Identify which cell holds the provided text, then report its (x, y) central coordinate. 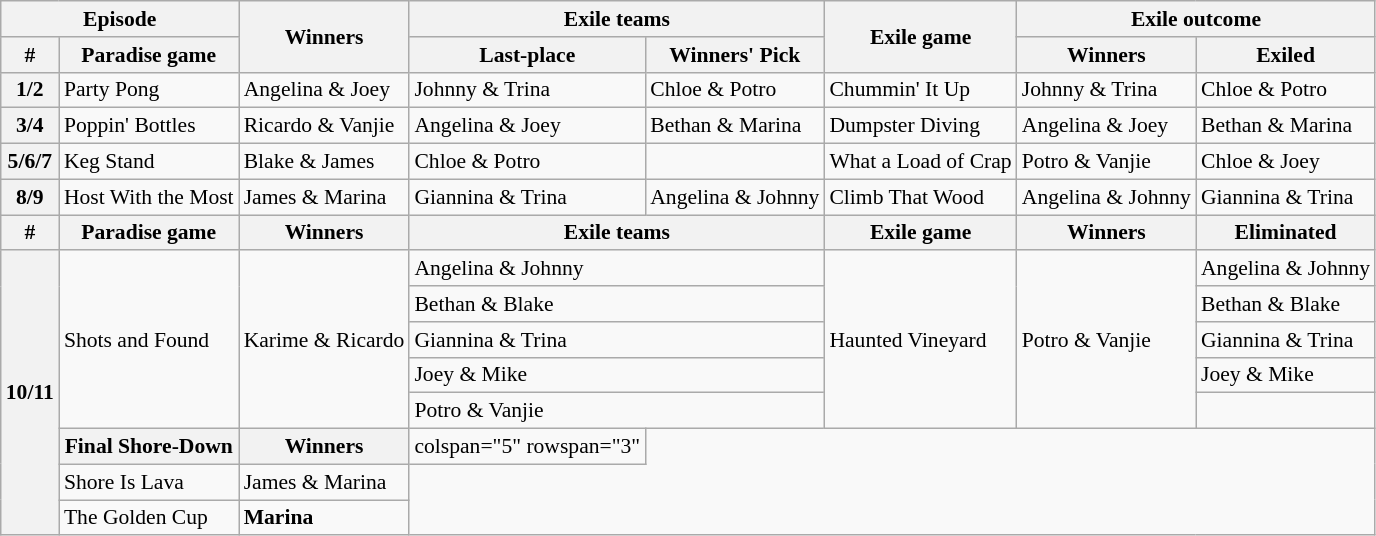
Dumpster Diving (920, 126)
Winners' Pick (734, 55)
Eliminated (1286, 233)
colspan="5" rowspan="3" (527, 447)
Shots and Found (149, 340)
Karime & Ricardo (324, 340)
What a Load of Crap (920, 162)
Exiled (1286, 55)
Haunted Vineyard (920, 340)
1/2 (30, 90)
3/4 (30, 126)
Chloe & Joey (1286, 162)
5/6/7 (30, 162)
Episode (120, 19)
8/9 (30, 197)
Ricardo & Vanjie (324, 126)
10/11 (30, 394)
Chummin' It Up (920, 90)
Keg Stand (149, 162)
Poppin' Bottles (149, 126)
Blake & James (324, 162)
Exile outcome (1196, 19)
Host With the Most (149, 197)
Climb That Wood (920, 197)
Last-place (527, 55)
Party Pong (149, 90)
Shore Is Lava (149, 482)
Final Shore-Down (149, 447)
Marina (324, 518)
The Golden Cup (149, 518)
